Find where the given text appears and provide that cell's center as (x, y) coordinate. 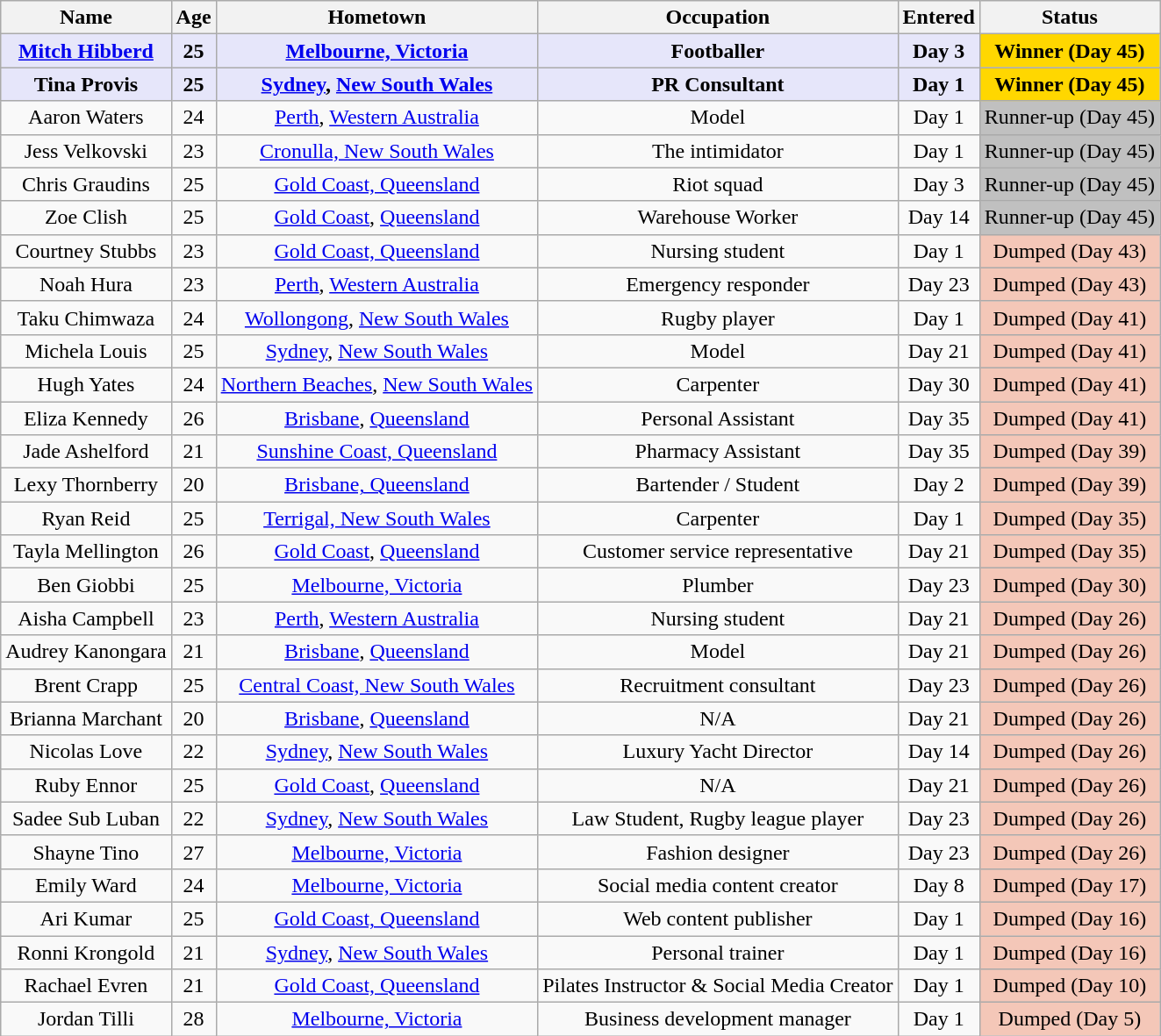
Pharmacy Assistant (718, 452)
Tina Provis (86, 84)
Aaron Waters (86, 118)
PR Consultant (718, 84)
Bartender / Student (718, 485)
Business development manager (718, 1019)
Brianna Marchant (86, 718)
Hometown (377, 18)
Rachael Evren (86, 986)
Jess Velkovski (86, 151)
Wollongong, New South Wales (377, 318)
Dumped (Day 17) (1069, 885)
Central Coast, New South Wales (377, 685)
Audrey Kanongara (86, 652)
Sunshine Coast, Queensland (377, 452)
Entered (939, 18)
Emergency responder (718, 284)
Emily Ward (86, 885)
Customer service representative (718, 552)
Courtney Stubbs (86, 251)
Ronni Krongold (86, 952)
Hugh Yates (86, 384)
Sadee Sub Luban (86, 818)
Cronulla, New South Wales (377, 151)
Tayla Mellington (86, 552)
Lexy Thornberry (86, 485)
Personal Assistant (718, 418)
Ryan Reid (86, 518)
Personal trainer (718, 952)
The intimidator (718, 151)
Status (1069, 18)
Nicolas Love (86, 752)
Name (86, 18)
Taku Chimwaza (86, 318)
Riot squad (718, 184)
Day 2 (939, 485)
Ben Giobbi (86, 585)
Law Student, Rugby league player (718, 818)
Ruby Ennor (86, 785)
Warehouse Worker (718, 218)
Eliza Kennedy (86, 418)
Northern Beaches, New South Wales (377, 384)
Footballer (718, 51)
Dumped (Day 30) (1069, 585)
Jordan Tilli (86, 1019)
Web content publisher (718, 918)
Social media content creator (718, 885)
Dumped (Day 5) (1069, 1019)
Michela Louis (86, 351)
Day 30 (939, 384)
Zoe Clish (86, 218)
Rugby player (718, 318)
28 (193, 1019)
Ari Kumar (86, 918)
Recruitment consultant (718, 685)
Aisha Campbell (86, 618)
Brent Crapp (86, 685)
Occupation (718, 18)
Luxury Yacht Director (718, 752)
27 (193, 852)
Pilates Instructor & Social Media Creator (718, 986)
Plumber (718, 585)
Jade Ashelford (86, 452)
Day 8 (939, 885)
Terrigal, New South Wales (377, 518)
Shayne Tino (86, 852)
Age (193, 18)
Fashion designer (718, 852)
Mitch Hibberd (86, 51)
Chris Graudins (86, 184)
Noah Hura (86, 284)
Dumped (Day 10) (1069, 986)
